Provide the [X, Y] coordinate of the cell's center where the given text is located.  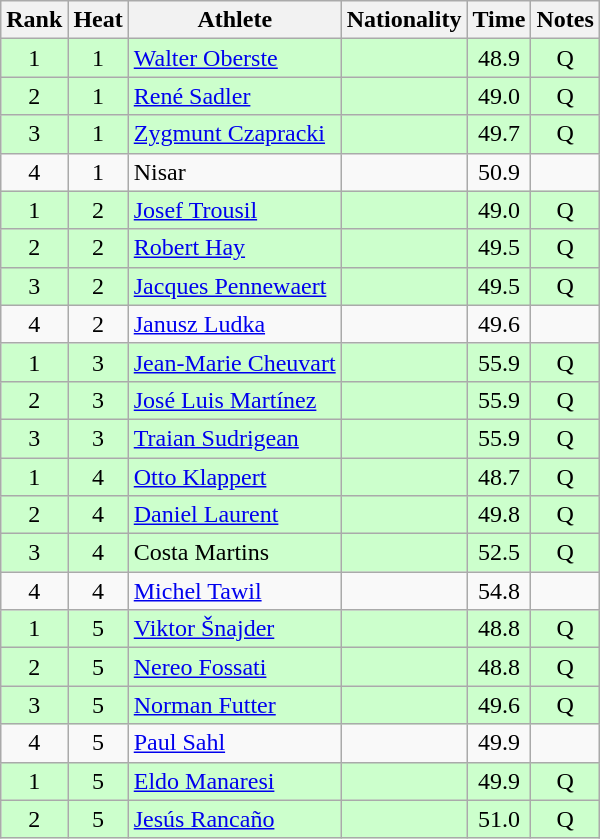
Nereo Fossati [234, 667]
49.8 [499, 515]
Josef Trousil [234, 210]
51.0 [499, 819]
49.7 [499, 134]
48.9 [499, 58]
Nationality [404, 20]
Walter Oberste [234, 58]
Notes [565, 20]
48.7 [499, 477]
Costa Martins [234, 553]
Jesús Rancaño [234, 819]
54.8 [499, 591]
Michel Tawil [234, 591]
Viktor Šnajder [234, 629]
René Sadler [234, 96]
Zygmunt Czapracki [234, 134]
José Luis Martínez [234, 400]
Time [499, 20]
Robert Hay [234, 248]
Traian Sudrigean [234, 438]
52.5 [499, 553]
Athlete [234, 20]
50.9 [499, 172]
Paul Sahl [234, 743]
Jacques Pennewaert [234, 286]
Otto Klappert [234, 477]
Daniel Laurent [234, 515]
Heat [98, 20]
Eldo Manaresi [234, 781]
Janusz Ludka [234, 324]
Nisar [234, 172]
Jean-Marie Cheuvart [234, 362]
Norman Futter [234, 705]
Rank [34, 20]
